Return (X, Y) of the center of cell containing provided text 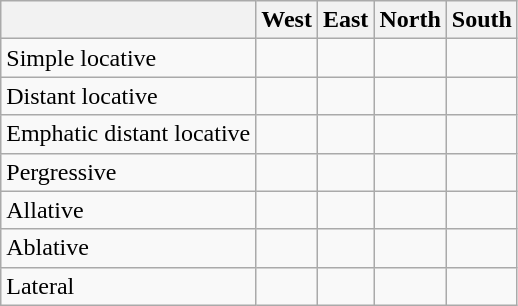
Simple locative (128, 58)
Ablative (128, 248)
Lateral (128, 286)
East (345, 20)
South (482, 20)
North (410, 20)
West (287, 20)
Emphatic distant locative (128, 134)
Pergressive (128, 172)
Distant locative (128, 96)
Allative (128, 210)
